Locate the cell with the specified text and output its [x, y] center coordinate. 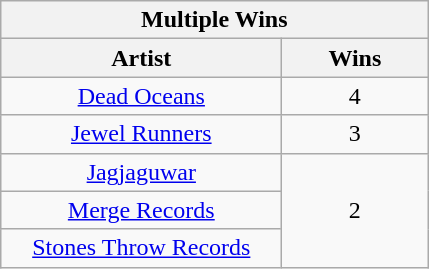
Merge Records [142, 210]
2 [355, 210]
Jewel Runners [142, 134]
3 [355, 134]
Dead Oceans [142, 96]
Wins [355, 58]
Artist [142, 58]
Stones Throw Records [142, 248]
Multiple Wins [214, 20]
Jagjaguwar [142, 172]
4 [355, 96]
